Search for the cell housing the specified text and yield its [X, Y] center coordinate. 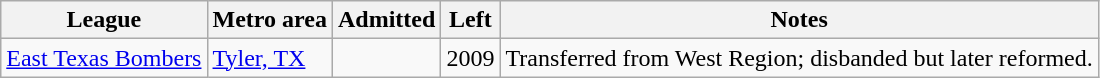
Transferred from West Region; disbanded but later reformed. [799, 58]
Admitted [386, 20]
Metro area [270, 20]
League [104, 20]
East Texas Bombers [104, 58]
Tyler, TX [270, 58]
Notes [799, 20]
2009 [470, 58]
Left [470, 20]
